From the cell containing the given text, extract its center point as (X, Y) coordinate. 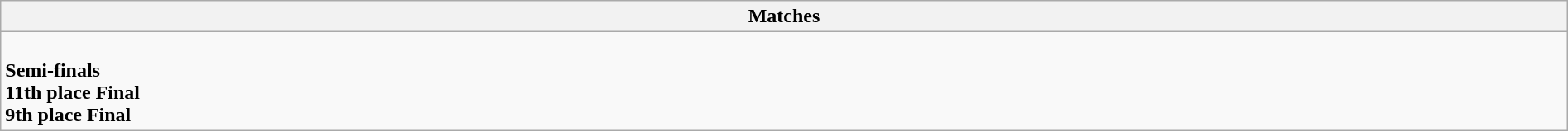
Semi-finals 11th place Final 9th place Final (784, 81)
Matches (784, 16)
